Find where the given text appears and provide that cell's center as (x, y) coordinate. 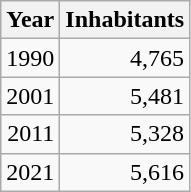
1990 (30, 58)
2021 (30, 172)
5,328 (125, 134)
5,481 (125, 96)
2011 (30, 134)
4,765 (125, 58)
Year (30, 20)
5,616 (125, 172)
Inhabitants (125, 20)
2001 (30, 96)
